Scan for the cell matching the given text and deliver its [X, Y] coordinate at center. 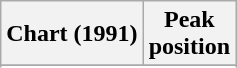
Chart (1991) [72, 34]
Peak position [189, 34]
